Find where the given text appears and provide that cell's center as [x, y] coordinate. 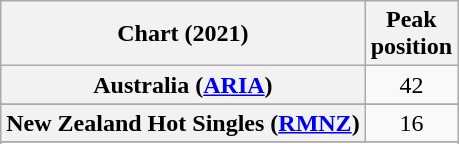
New Zealand Hot Singles (RMNZ) [183, 123]
16 [411, 123]
Australia (ARIA) [183, 85]
Chart (2021) [183, 34]
Peakposition [411, 34]
42 [411, 85]
